Pinpoint the cell where the given text exists, returning its (X, Y) midpoint coordinate. 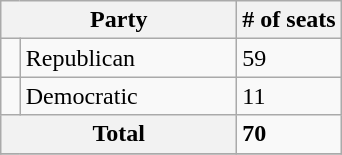
# of seats (289, 20)
59 (289, 58)
Democratic (128, 96)
Republican (128, 58)
Party (119, 20)
11 (289, 96)
Total (119, 134)
70 (289, 134)
